Determine the [X, Y] coordinate at the center of the cell enclosing the given text.  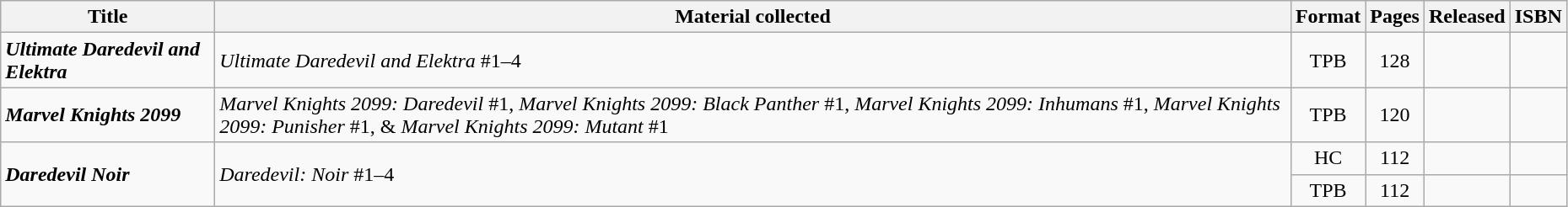
Daredevil: Noir #1–4 [753, 174]
Pages [1395, 17]
HC [1328, 158]
Ultimate Daredevil and Elektra [108, 61]
Format [1328, 17]
Material collected [753, 17]
128 [1395, 61]
Title [108, 17]
Daredevil Noir [108, 174]
ISBN [1538, 17]
120 [1395, 114]
Marvel Knights 2099 [108, 114]
Ultimate Daredevil and Elektra #1–4 [753, 61]
Released [1467, 17]
